Provide the [x, y] coordinate of the cell's center where the given text is located.  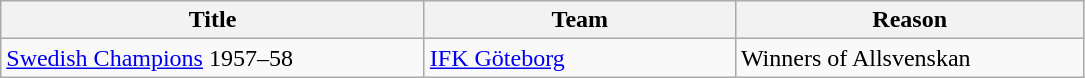
Team [580, 20]
Swedish Champions 1957–58 [213, 58]
IFK Göteborg [580, 58]
Title [213, 20]
Reason [910, 20]
Winners of Allsvenskan [910, 58]
